Scan for the cell matching the given text and deliver its [X, Y] coordinate at center. 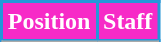
Staff [128, 22]
Position [50, 22]
